Scan for the cell matching the given text and deliver its (X, Y) coordinate at center. 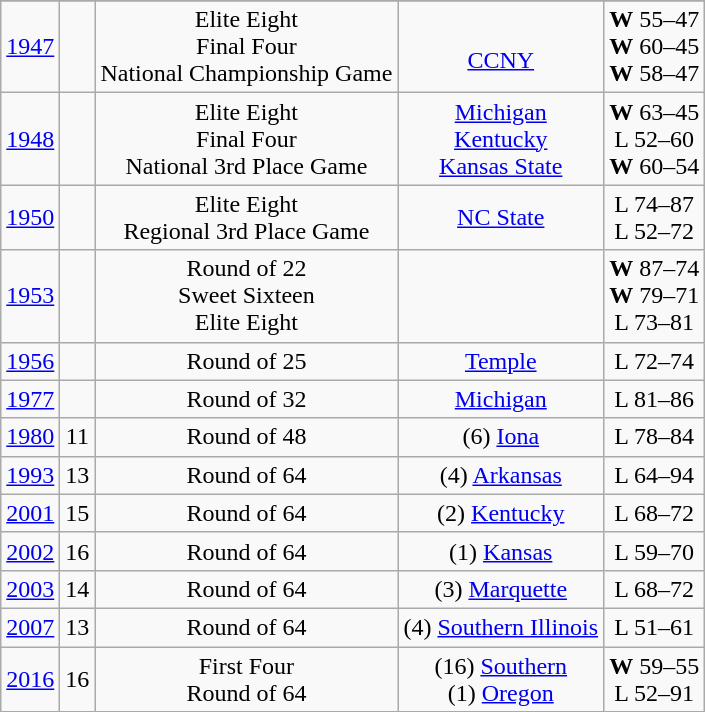
1993 (30, 475)
1977 (30, 399)
L 64–94 (654, 475)
L 59–70 (654, 551)
(16) Southern(1) Oregon (501, 678)
MichiganKentuckyKansas State (501, 139)
2007 (30, 627)
L 81–86 (654, 399)
(2) Kentucky (501, 513)
W 87–74W 79–71L 73–81 (654, 296)
1953 (30, 296)
2002 (30, 551)
1948 (30, 139)
Elite EightFinal FourNational Championship Game (246, 47)
1950 (30, 218)
(4) Arkansas (501, 475)
L 78–84 (654, 437)
L 51–61 (654, 627)
1956 (30, 361)
First FourRound of 64 (246, 678)
Elite EightFinal FourNational 3rd Place Game (246, 139)
2016 (30, 678)
1980 (30, 437)
Michigan (501, 399)
Round of 22Sweet SixteenElite Eight (246, 296)
NC State (501, 218)
(6) Iona (501, 437)
L 72–74 (654, 361)
Round of 25 (246, 361)
L 74–87L 52–72 (654, 218)
W 59–55L 52–91 (654, 678)
2003 (30, 589)
2001 (30, 513)
1947 (30, 47)
CCNY (501, 47)
W 63–45L 52–60W 60–54 (654, 139)
(1) Kansas (501, 551)
Temple (501, 361)
11 (78, 437)
(3) Marquette (501, 589)
Elite EightRegional 3rd Place Game (246, 218)
W 55–47W 60–45W 58–47 (654, 47)
(4) Southern Illinois (501, 627)
14 (78, 589)
Round of 48 (246, 437)
Round of 32 (246, 399)
15 (78, 513)
